Output the (x, y) coordinate of the center of the cell containing the given text.  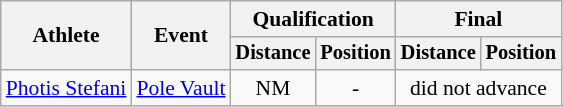
Event (180, 36)
did not advance (478, 88)
Photis Stefani (66, 88)
Qualification (314, 19)
Final (478, 19)
NM (274, 88)
Pole Vault (180, 88)
- (355, 88)
Athlete (66, 36)
